Return the [x, y] coordinate for the center point of the cell that contains the specified text.  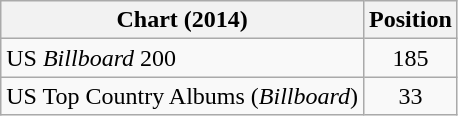
33 [411, 96]
US Top Country Albums (Billboard) [182, 96]
Chart (2014) [182, 20]
Position [411, 20]
US Billboard 200 [182, 58]
185 [411, 58]
